Capture the cell that displays the provided text and extract its [x, y] central coordinate. 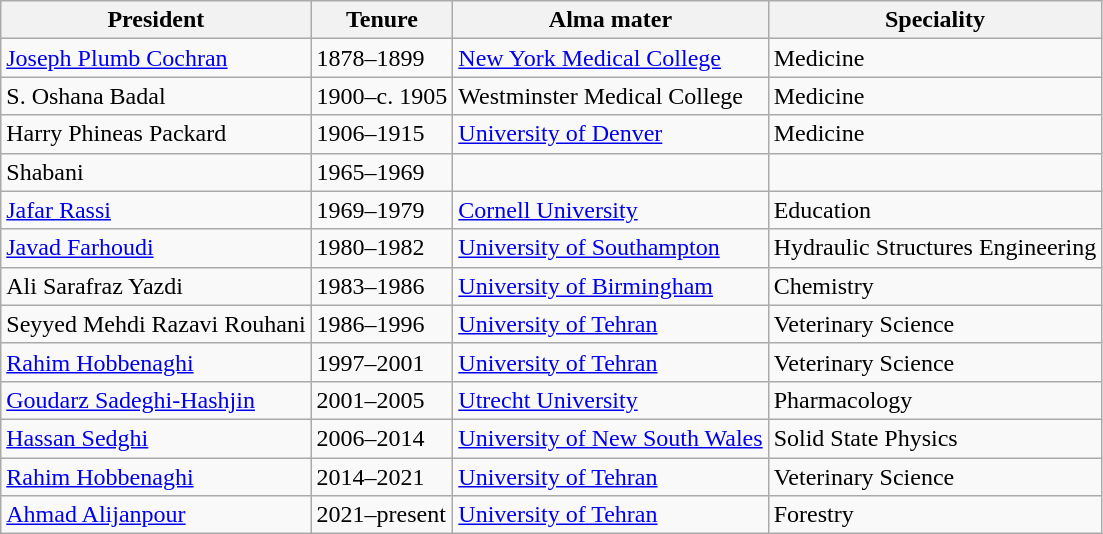
S. Oshana Badal [156, 96]
1906–1915 [382, 134]
Westminster Medical College [610, 96]
Pharmacology [935, 400]
University of New South Wales [610, 438]
Shabani [156, 172]
Cornell University [610, 210]
2021–present [382, 515]
Alma mater [610, 20]
Chemistry [935, 286]
Hassan Sedghi [156, 438]
2006–2014 [382, 438]
Javad Farhoudi [156, 248]
Solid State Physics [935, 438]
2001–2005 [382, 400]
1980–1982 [382, 248]
Joseph Plumb Cochran [156, 58]
University of Birmingham [610, 286]
1965–1969 [382, 172]
Speciality [935, 20]
University of Denver [610, 134]
1983–1986 [382, 286]
Forestry [935, 515]
2014–2021 [382, 477]
1900–c. 1905 [382, 96]
1986–1996 [382, 324]
Hydraulic Structures Engineering [935, 248]
Tenure [382, 20]
Education [935, 210]
Jafar Rassi [156, 210]
Ali Sarafraz Yazdi [156, 286]
1878–1899 [382, 58]
Goudarz Sadeghi-Hashjin [156, 400]
Seyyed Mehdi Razavi Rouhani [156, 324]
New York Medical College [610, 58]
1969–1979 [382, 210]
Utrecht University [610, 400]
Harry Phineas Packard [156, 134]
President [156, 20]
1997–2001 [382, 362]
University of Southampton [610, 248]
Ahmad Alijanpour [156, 515]
